Locate the cell with the specified text and output its [X, Y] center coordinate. 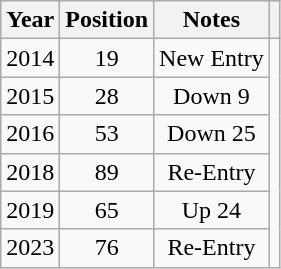
Down 25 [212, 134]
Year [30, 20]
2023 [30, 248]
Up 24 [212, 210]
19 [107, 58]
2014 [30, 58]
89 [107, 172]
Down 9 [212, 96]
New Entry [212, 58]
65 [107, 210]
Notes [212, 20]
2015 [30, 96]
2019 [30, 210]
53 [107, 134]
Position [107, 20]
2018 [30, 172]
28 [107, 96]
2016 [30, 134]
76 [107, 248]
